Scan for the cell matching the given text and deliver its (X, Y) coordinate at center. 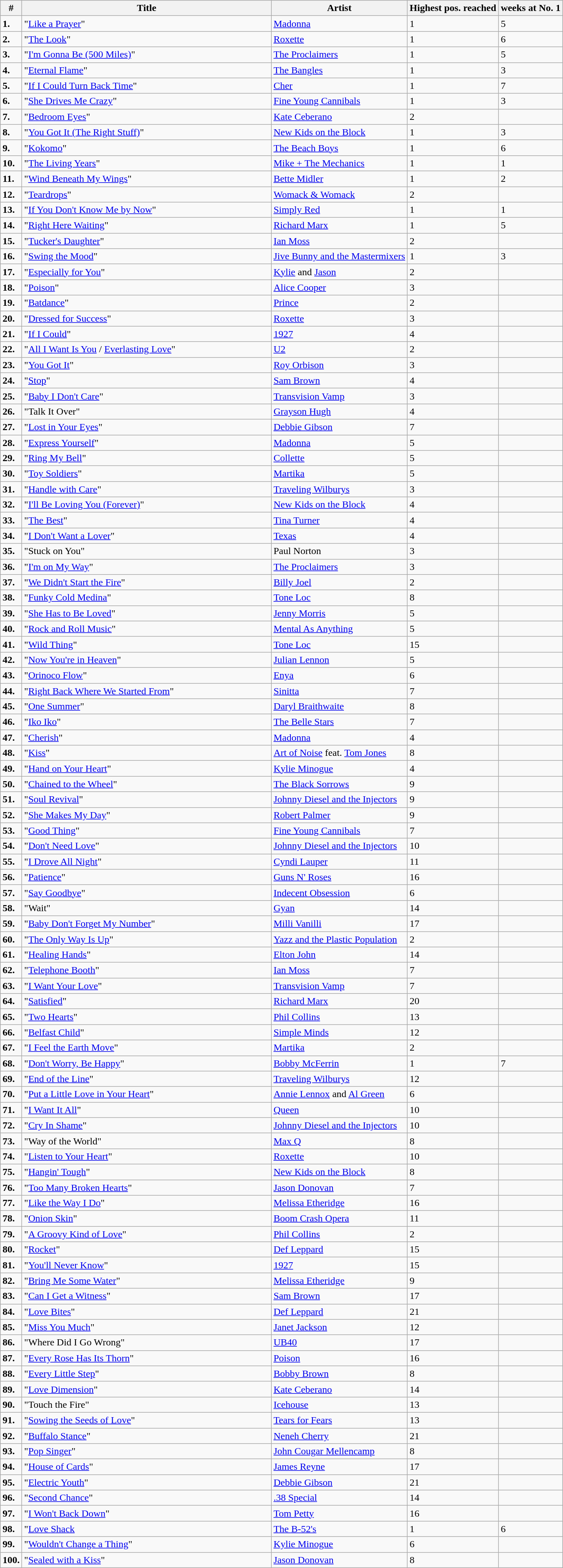
40. (11, 629)
54. (11, 846)
16. (11, 256)
3. (11, 55)
Highest pos. reached (453, 8)
41. (11, 644)
"Bedroom Eyes" (147, 117)
Simple Minds (339, 1032)
"Wouldn't Change a Thing" (147, 1544)
Daryl Braithwaite (339, 707)
61. (11, 955)
Title (147, 8)
Guns N' Roses (339, 877)
67. (11, 1048)
"Handle with Care" (147, 489)
Tom Petty (339, 1513)
"Wild Thing" (147, 644)
Roy Orbison (339, 365)
85. (11, 1327)
"Baby I Don't Care" (147, 396)
Bobby McFerrin (339, 1063)
"Ring My Bell" (147, 458)
weeks at No. 1 (531, 8)
"Now You're in Heaven" (147, 660)
29. (11, 458)
Neneh Cherry (339, 1435)
John Cougar Mellencamp (339, 1451)
51. (11, 799)
"Tucker's Daughter" (147, 241)
"One Summer" (147, 707)
47. (11, 738)
"Chained to the Wheel" (147, 784)
"Love Dimension" (147, 1389)
Elton John (339, 955)
"Patience" (147, 877)
32. (11, 505)
13. (11, 210)
21. (11, 334)
77. (11, 1203)
28. (11, 442)
6. (11, 101)
82. (11, 1281)
97. (11, 1513)
"Hangin' Tough" (147, 1172)
96. (11, 1498)
88. (11, 1374)
"I Drove All Night" (147, 861)
Prince (339, 303)
"Rocket" (147, 1250)
"Eternal Flame" (147, 70)
"I Don't Want a Lover" (147, 536)
39. (11, 613)
"Buffalo Stance" (147, 1435)
"Don't Need Love" (147, 846)
37. (11, 582)
71. (11, 1110)
"Like the Way I Do" (147, 1203)
U2 (339, 349)
52. (11, 815)
"All I Want Is You / Everlasting Love" (147, 349)
"Like a Prayer" (147, 24)
36. (11, 567)
19. (11, 303)
65. (11, 1017)
Mental As Anything (339, 629)
62. (11, 970)
8. (11, 132)
33. (11, 520)
Bobby Brown (339, 1374)
"Especially for You" (147, 272)
"Wind Beneath My Wings" (147, 179)
The Beach Boys (339, 148)
Womack & Womack (339, 194)
15. (11, 241)
Sinitta (339, 691)
34. (11, 536)
73. (11, 1141)
"She Has to Be Loved" (147, 613)
"Teardrops" (147, 194)
Cyndi Lauper (339, 861)
Queen (339, 1110)
"I'll Be Loving You (Forever)" (147, 505)
50. (11, 784)
"Every Rose Has Its Thorn" (147, 1358)
91. (11, 1420)
Indecent Obsession (339, 892)
Robert Palmer (339, 815)
42. (11, 660)
Art of Noise feat. Tom Jones (339, 753)
"Love Shack (147, 1529)
"Express Yourself" (147, 442)
Max Q (339, 1141)
"Listen to Your Heart" (147, 1156)
7. (11, 117)
24. (11, 380)
"Funky Cold Medina" (147, 598)
"Way of the World" (147, 1141)
"You Got It (The Right Stuff)" (147, 132)
"Batdance" (147, 303)
55. (11, 861)
"You Got It" (147, 365)
64. (11, 1001)
"The Best" (147, 520)
26. (11, 411)
45. (11, 707)
"If I Could" (147, 334)
30. (11, 474)
"Soul Revival" (147, 799)
44. (11, 691)
"Orinoco Flow" (147, 675)
"Miss You Much" (147, 1327)
75. (11, 1172)
87. (11, 1358)
"I Want Your Love" (147, 986)
100. (11, 1560)
17. (11, 272)
Texas (339, 536)
"Say Goodbye" (147, 892)
Yazz and the Plastic Population (339, 939)
"Stop" (147, 380)
Janet Jackson (339, 1327)
"Telephone Booth" (147, 970)
25. (11, 396)
"Hand on Your Heart" (147, 769)
9. (11, 148)
86. (11, 1343)
69. (11, 1079)
"Don't Worry, Be Happy" (147, 1063)
Jive Bunny and the Mastermixers (339, 256)
2. (11, 39)
"Wait" (147, 908)
"Belfast Child" (147, 1032)
98. (11, 1529)
"Sealed with a Kiss" (147, 1560)
72. (11, 1125)
"Bring Me Some Water" (147, 1281)
79. (11, 1234)
Billy Joel (339, 582)
68. (11, 1063)
"End of the Line" (147, 1079)
Jenny Morris (339, 613)
18. (11, 287)
"Two Hearts" (147, 1017)
10. (11, 163)
12. (11, 194)
74. (11, 1156)
"Lost in Your Eyes" (147, 427)
80. (11, 1250)
Boom Crash Opera (339, 1219)
"Right Back Where We Started From" (147, 691)
"Cry In Shame" (147, 1125)
14. (11, 225)
35. (11, 551)
"You'll Never Know" (147, 1265)
56. (11, 877)
22. (11, 349)
Grayson Hugh (339, 411)
"Touch the Fire" (147, 1405)
"Second Chance" (147, 1498)
"I'm Gonna Be (500 Miles)" (147, 55)
"We Didn't Start the Fire" (147, 582)
78. (11, 1219)
94. (11, 1467)
59. (11, 923)
"Good Thing" (147, 830)
Enya (339, 675)
Poison (339, 1358)
"Poison" (147, 287)
89. (11, 1389)
"Iko Iko" (147, 722)
Icehouse (339, 1405)
"Every Little Step" (147, 1374)
1. (11, 24)
20 (453, 1001)
"Kokomo" (147, 148)
"Kiss" (147, 753)
93. (11, 1451)
Alice Cooper (339, 287)
20. (11, 318)
"Dressed for Success" (147, 318)
92. (11, 1435)
46. (11, 722)
4. (11, 70)
"Satisfied" (147, 1001)
"The Living Years" (147, 163)
The Bangles (339, 70)
60. (11, 939)
The B-52's (339, 1529)
"Sowing the Seeds of Love" (147, 1420)
"Electric Youth" (147, 1482)
Bette Midler (339, 179)
"Put a Little Love in Your Heart" (147, 1094)
"She Makes My Day" (147, 815)
Milli Vanilli (339, 923)
27. (11, 427)
"If You Don't Know Me by Now" (147, 210)
"I'm on My Way" (147, 567)
58. (11, 908)
"Pop Singer" (147, 1451)
70. (11, 1094)
Julian Lennon (339, 660)
38. (11, 598)
76. (11, 1188)
43. (11, 675)
"Toy Soldiers" (147, 474)
83. (11, 1296)
"Where Did I Go Wrong" (147, 1343)
"Swing the Mood" (147, 256)
95. (11, 1482)
Tina Turner (339, 520)
Simply Red (339, 210)
"Love Bites" (147, 1312)
"Cherish" (147, 738)
"Too Many Broken Hearts" (147, 1188)
"Healing Hands" (147, 955)
84. (11, 1312)
57. (11, 892)
Mike + The Mechanics (339, 163)
"Can I Get a Witness" (147, 1296)
"Baby Don't Forget My Number" (147, 923)
5. (11, 86)
31. (11, 489)
"The Look" (147, 39)
"If I Could Turn Back Time" (147, 86)
"The Only Way Is Up" (147, 939)
81. (11, 1265)
23. (11, 365)
# (11, 8)
99. (11, 1544)
UB40 (339, 1343)
Tears for Fears (339, 1420)
"I Feel the Earth Move" (147, 1048)
Gyan (339, 908)
66. (11, 1032)
"I Won't Back Down" (147, 1513)
James Reyne (339, 1467)
Annie Lennox and Al Green (339, 1094)
Collette (339, 458)
"Stuck on You" (147, 551)
"Rock and Roll Music" (147, 629)
53. (11, 830)
"Right Here Waiting" (147, 225)
"She Drives Me Crazy" (147, 101)
90. (11, 1405)
48. (11, 753)
Kylie and Jason (339, 272)
"A Groovy Kind of Love" (147, 1234)
Artist (339, 8)
.38 Special (339, 1498)
"I Want It All" (147, 1110)
Paul Norton (339, 551)
"Talk It Over" (147, 411)
63. (11, 986)
The Belle Stars (339, 722)
11. (11, 179)
"Onion Skin" (147, 1219)
The Black Sorrows (339, 784)
Cher (339, 86)
"House of Cards" (147, 1467)
49. (11, 769)
